Find where the given text appears and provide that cell's center as (x, y) coordinate. 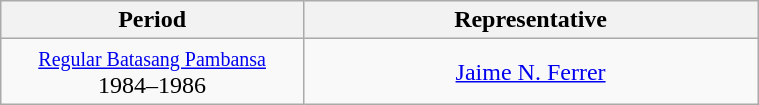
Jaime N. Ferrer (530, 72)
Representative (530, 20)
Period (152, 20)
Regular Batasang Pambansa1984–1986 (152, 72)
